Search for the cell housing the specified text and yield its [x, y] center coordinate. 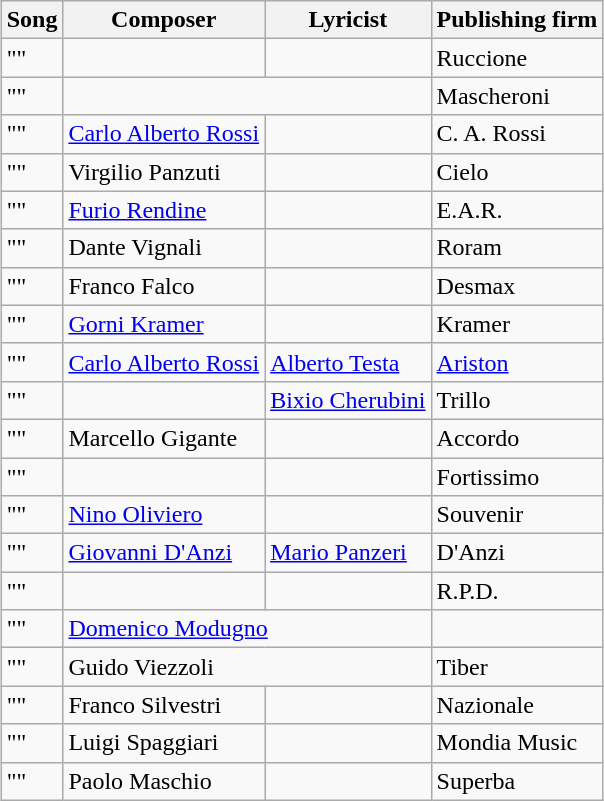
Nazionale [517, 705]
Tiber [517, 667]
Guido Viezzoli [247, 667]
Ruccione [517, 58]
Superba [517, 781]
Accordo [517, 438]
Mascheroni [517, 96]
Publishing firm [517, 20]
Lyricist [348, 20]
Domenico Modugno [247, 629]
Composer [164, 20]
Dante Vignali [164, 248]
Souvenir [517, 515]
Mondia Music [517, 743]
R.P.D. [517, 591]
Franco Silvestri [164, 705]
D'Anzi [517, 553]
E.A.R. [517, 210]
Alberto Testa [348, 362]
Ariston [517, 362]
Giovanni D'Anzi [164, 553]
Nino Oliviero [164, 515]
Roram [517, 248]
Trillo [517, 400]
Fortissimo [517, 477]
Marcello Gigante [164, 438]
Paolo Maschio [164, 781]
Furio Rendine [164, 210]
Kramer [517, 324]
Mario Panzeri [348, 553]
Desmax [517, 286]
Bixio Cherubini [348, 400]
Virgilio Panzuti [164, 172]
Song [32, 20]
Gorni Kramer [164, 324]
Franco Falco [164, 286]
C. A. Rossi [517, 134]
Luigi Spaggiari [164, 743]
Cielo [517, 172]
